Determine the [X, Y] coordinate at the center of the cell enclosing the given text.  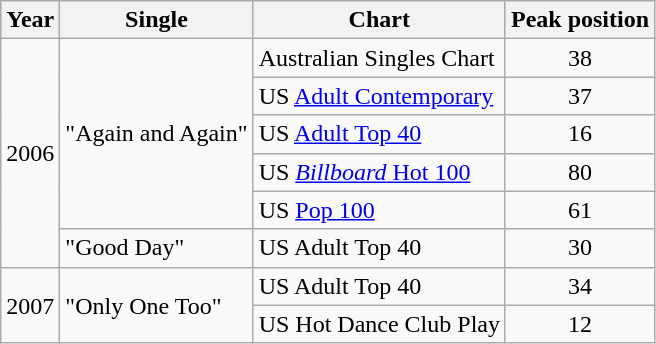
US Billboard Hot 100 [379, 172]
34 [580, 286]
38 [580, 58]
"Only One Too" [156, 305]
2007 [30, 305]
80 [580, 172]
Australian Singles Chart [379, 58]
2006 [30, 153]
61 [580, 210]
"Good Day" [156, 248]
Single [156, 20]
37 [580, 96]
12 [580, 324]
Peak position [580, 20]
30 [580, 248]
US Adult Contemporary [379, 96]
US Pop 100 [379, 210]
Chart [379, 20]
"Again and Again" [156, 134]
Year [30, 20]
US Hot Dance Club Play [379, 324]
16 [580, 134]
